Find where the given text appears and provide that cell's center as (x, y) coordinate. 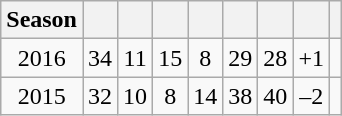
14 (206, 96)
32 (100, 96)
11 (136, 58)
15 (170, 58)
2015 (42, 96)
28 (276, 58)
34 (100, 58)
–2 (312, 96)
40 (276, 96)
+1 (312, 58)
29 (240, 58)
10 (136, 96)
Season (42, 20)
2016 (42, 58)
38 (240, 96)
